Provide the (X, Y) coordinate of the cell's center where the given text is located.  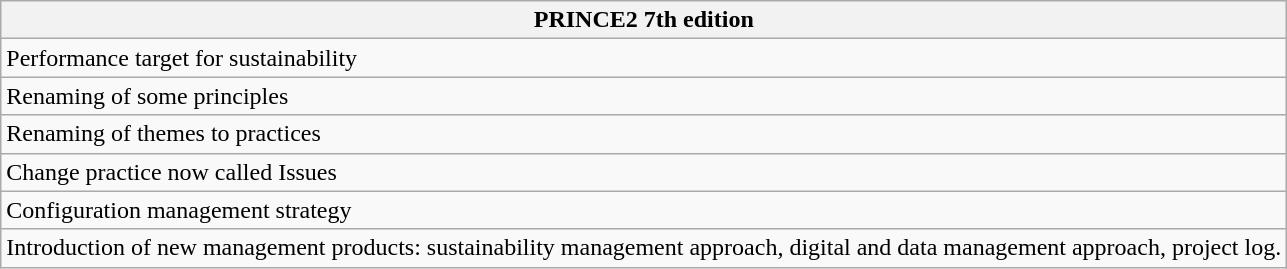
Performance target for sustainability (644, 58)
PRINCE2 7th edition (644, 20)
Renaming of some principles (644, 96)
Introduction of new management products: sustainability management approach, digital and data management approach, project log. (644, 248)
Change practice now called Issues (644, 172)
Renaming of themes to practices (644, 134)
Configuration management strategy (644, 210)
